From the cell containing the given text, extract its center point as [X, Y] coordinate. 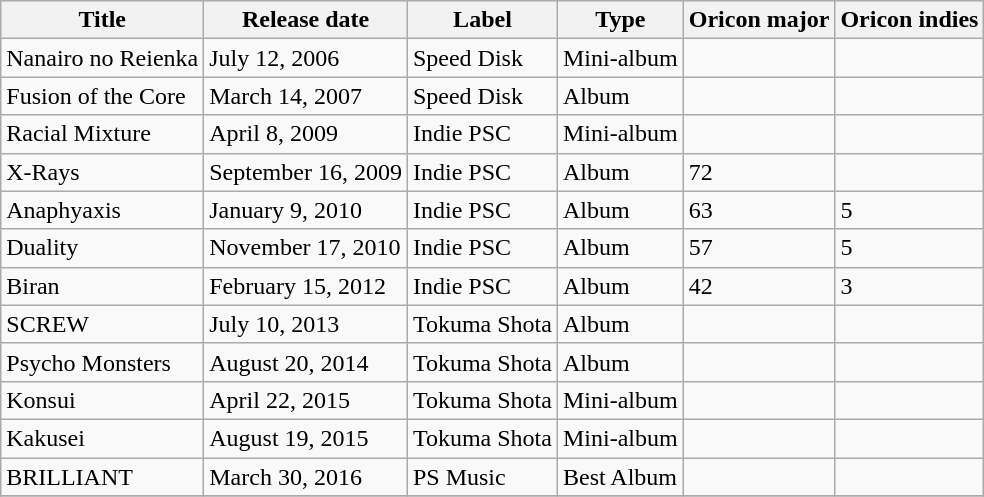
X-Rays [102, 172]
August 20, 2014 [306, 362]
SCREW [102, 324]
August 19, 2015 [306, 438]
July 12, 2006 [306, 58]
March 14, 2007 [306, 96]
Oricon major [759, 20]
Anaphyaxis [102, 210]
72 [759, 172]
Psycho Monsters [102, 362]
Nanairo no Reienka [102, 58]
57 [759, 248]
November 17, 2010 [306, 248]
Racial Mixture [102, 134]
Kakusei [102, 438]
Konsui [102, 400]
Biran [102, 286]
Title [102, 20]
February 15, 2012 [306, 286]
Oricon indies [910, 20]
March 30, 2016 [306, 477]
July 10, 2013 [306, 324]
PS Music [482, 477]
Best Album [620, 477]
3 [910, 286]
BRILLIANT [102, 477]
Release date [306, 20]
April 22, 2015 [306, 400]
January 9, 2010 [306, 210]
42 [759, 286]
Fusion of the Core [102, 96]
September 16, 2009 [306, 172]
Type [620, 20]
April 8, 2009 [306, 134]
Label [482, 20]
Duality [102, 248]
63 [759, 210]
